Determine the (X, Y) coordinate at the center of the cell enclosing the given text.  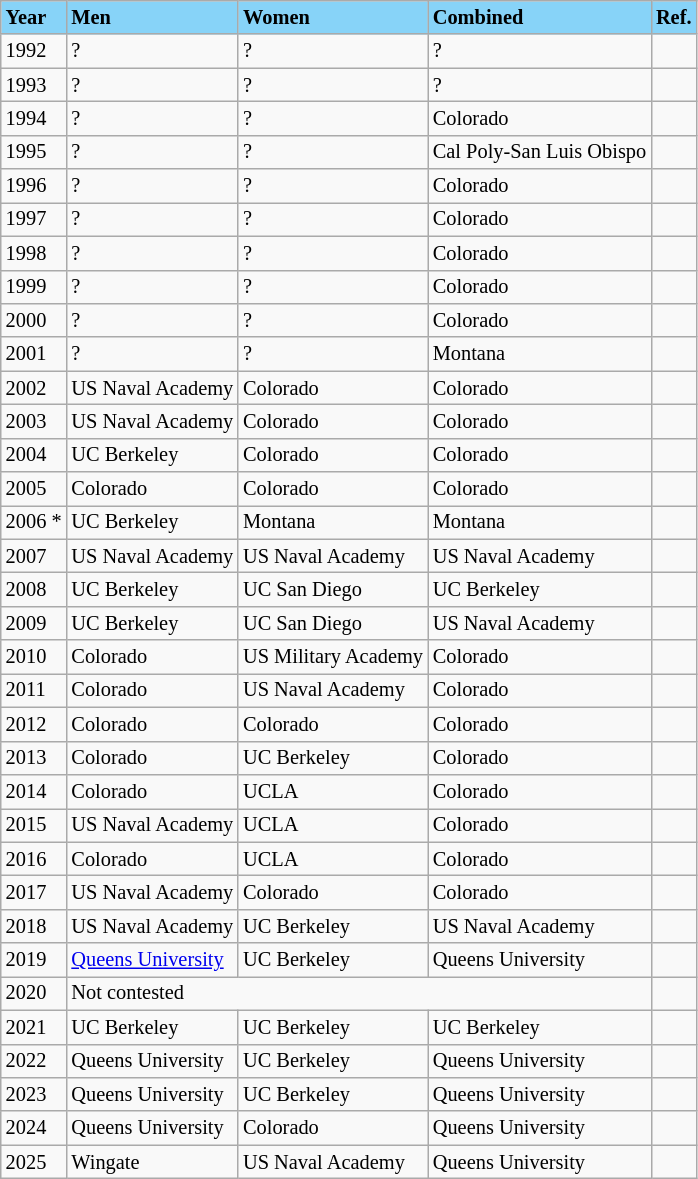
1999 (34, 287)
2012 (34, 724)
2007 (34, 556)
2010 (34, 657)
2022 (34, 1061)
2018 (34, 926)
2023 (34, 1094)
2000 (34, 320)
2001 (34, 354)
2002 (34, 388)
2009 (34, 623)
2013 (34, 758)
2011 (34, 690)
2004 (34, 455)
2008 (34, 589)
2006 * (34, 522)
2021 (34, 1027)
2017 (34, 892)
2014 (34, 791)
1998 (34, 253)
1993 (34, 85)
1996 (34, 186)
1997 (34, 219)
2019 (34, 960)
2024 (34, 1128)
Ref. (674, 17)
2020 (34, 993)
1992 (34, 51)
2003 (34, 421)
1995 (34, 152)
Combined (540, 17)
Wingate (152, 1162)
Not contested (358, 993)
Cal Poly-San Luis Obispo (540, 152)
Men (152, 17)
2015 (34, 825)
2016 (34, 859)
1994 (34, 118)
Year (34, 17)
2025 (34, 1162)
2005 (34, 489)
US Military Academy (333, 657)
Women (333, 17)
